Capture the cell that displays the provided text and extract its (X, Y) central coordinate. 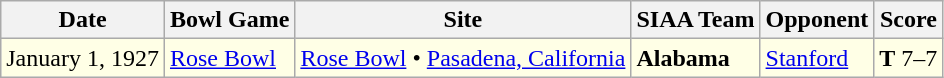
Alabama (696, 58)
January 1, 1927 (83, 58)
Rose Bowl (229, 58)
Bowl Game (229, 20)
Stanford (817, 58)
T 7–7 (908, 58)
Score (908, 20)
Opponent (817, 20)
SIAA Team (696, 20)
Site (463, 20)
Rose Bowl • Pasadena, California (463, 58)
Date (83, 20)
